Determine the [X, Y] coordinate at the center of the cell enclosing the given text.  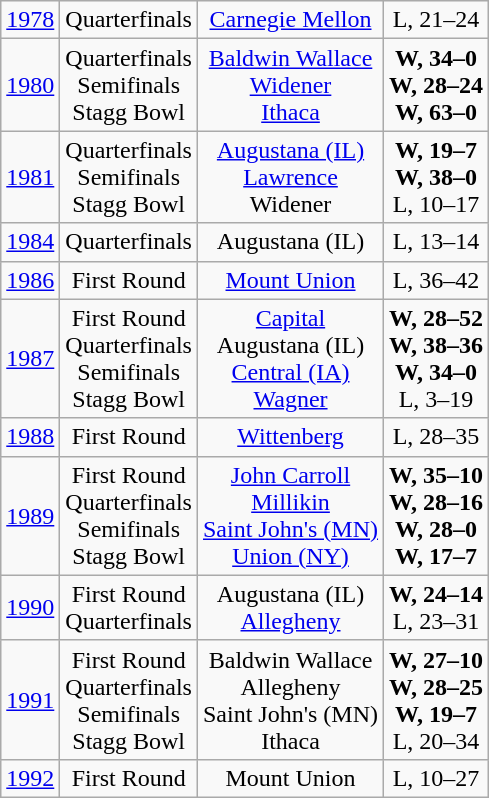
W, 24–14L, 23–31 [436, 608]
L, 10–27 [436, 778]
John CarrollMillikinSaint John's (MN)Union (NY) [290, 516]
L, 28–35 [436, 437]
W, 28–52W, 38–36W, 34–0L, 3–19 [436, 358]
L, 13–14 [436, 242]
W, 35–10W, 28–16W, 28–0W, 17–7 [436, 516]
Baldwin WallaceAlleghenySaint John's (MN)Ithaca [290, 700]
1990 [30, 608]
1988 [30, 437]
Carnegie Mellon [290, 20]
Augustana (IL) [290, 242]
1991 [30, 700]
First RoundQuarterfinals [129, 608]
Baldwin WallaceWidenerIthaca [290, 85]
1978 [30, 20]
1984 [30, 242]
W, 19–7W, 38–0L, 10–17 [436, 177]
1987 [30, 358]
Augustana (IL)LawrenceWidener [290, 177]
Augustana (IL)Allegheny [290, 608]
W, 27–10W, 28–25 W, 19–7L, 20–34 [436, 700]
W, 34–0W, 28–24W, 63–0 [436, 85]
1981 [30, 177]
1992 [30, 778]
L, 21–24 [436, 20]
L, 36–42 [436, 280]
CapitalAugustana (IL)Central (IA)Wagner [290, 358]
1980 [30, 85]
1989 [30, 516]
1986 [30, 280]
Wittenberg [290, 437]
